Pinpoint the cell where the given text exists, returning its [X, Y] midpoint coordinate. 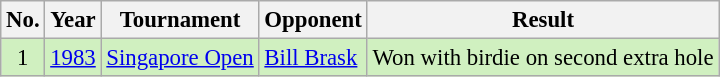
Singapore Open [180, 58]
No. [23, 20]
Result [543, 20]
Tournament [180, 20]
1 [23, 58]
Year [73, 20]
Opponent [313, 20]
Won with birdie on second extra hole [543, 58]
Bill Brask [313, 58]
1983 [73, 58]
